Capture the cell that displays the provided text and extract its (x, y) central coordinate. 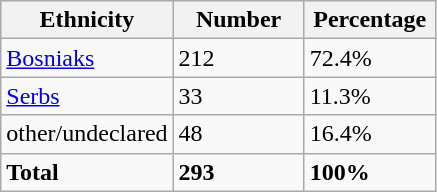
48 (238, 134)
Bosniaks (87, 58)
100% (370, 172)
72.4% (370, 58)
Percentage (370, 20)
212 (238, 58)
Total (87, 172)
Ethnicity (87, 20)
other/undeclared (87, 134)
33 (238, 96)
11.3% (370, 96)
16.4% (370, 134)
Number (238, 20)
293 (238, 172)
Serbs (87, 96)
